Determine the [x, y] coordinate at the center of the cell enclosing the given text.  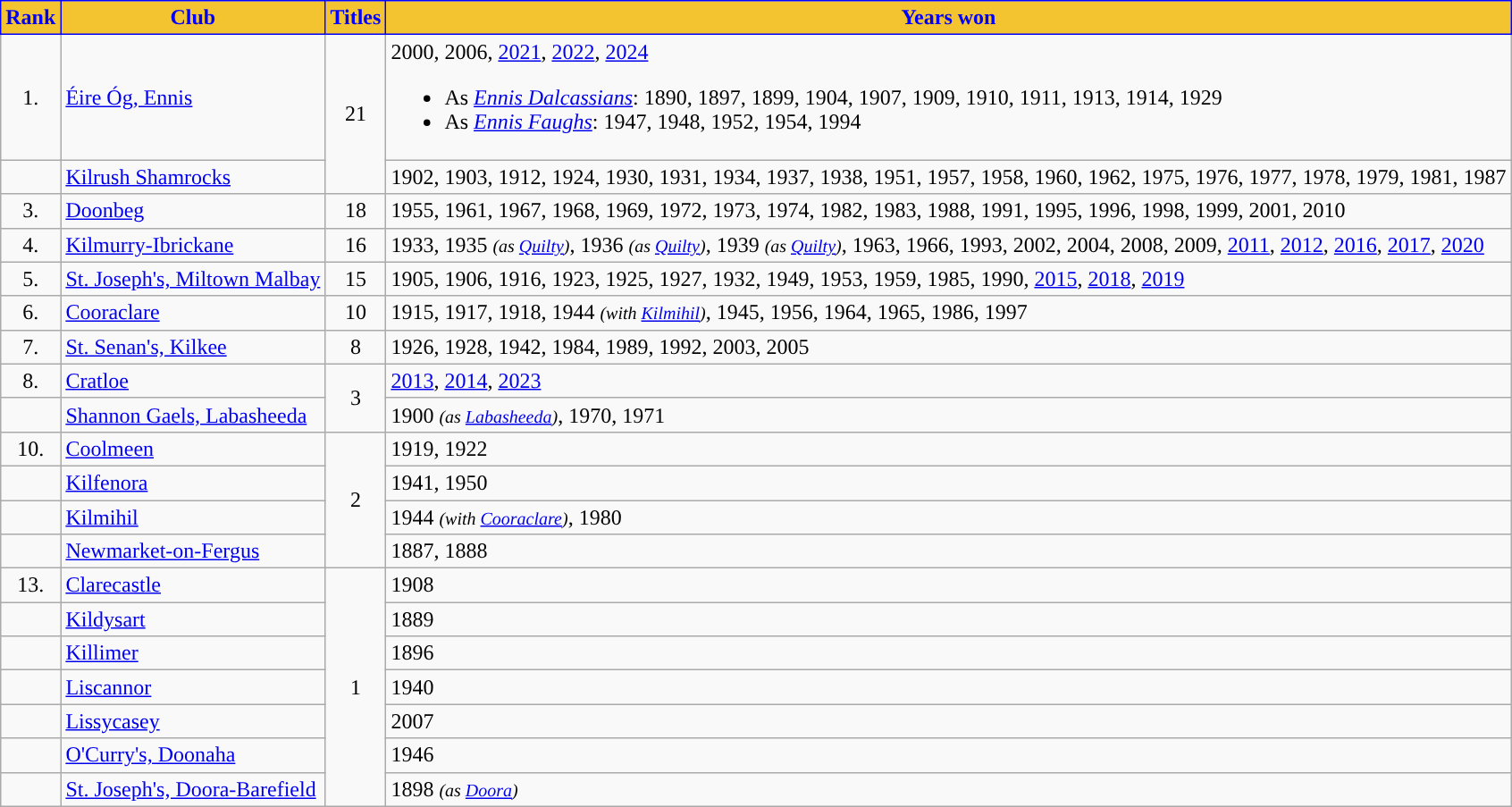
Rank [30, 18]
Liscannor [193, 687]
21 [356, 114]
6. [30, 313]
1955, 1961, 1967, 1968, 1969, 1972, 1973, 1974, 1982, 1983, 1988, 1991, 1995, 1996, 1998, 1999, 2001, 2010 [949, 211]
7. [30, 347]
1900 (as Labasheeda), 1970, 1971 [949, 415]
Éire Óg, Ennis [193, 97]
Clarecastle [193, 585]
3. [30, 211]
1887, 1888 [949, 551]
5. [30, 279]
1908 [949, 585]
1915, 1917, 1918, 1944 (with Kilmihil), 1945, 1956, 1964, 1965, 1986, 1997 [949, 313]
Kilfenora [193, 483]
1933, 1935 (as Quilty), 1936 (as Quilty), 1939 (as Quilty), 1963, 1966, 1993, 2002, 2004, 2008, 2009, 2011, 2012, 2016, 2017, 2020 [949, 245]
18 [356, 211]
Newmarket-on-Fergus [193, 551]
2007 [949, 721]
O'Curry's, Doonaha [193, 755]
St. Joseph's, Doora-Barefield [193, 789]
1926, 1928, 1942, 1984, 1989, 1992, 2003, 2005 [949, 347]
2 [356, 500]
10 [356, 313]
Coolmeen [193, 449]
Kilmurry-Ibrickane [193, 245]
Kilrush Shamrocks [193, 177]
1902, 1903, 1912, 1924, 1930, 1931, 1934, 1937, 1938, 1951, 1957, 1958, 1960, 1962, 1975, 1976, 1977, 1978, 1979, 1981, 1987 [949, 177]
1946 [949, 755]
Years won [949, 18]
10. [30, 449]
8 [356, 347]
16 [356, 245]
Cooraclare [193, 313]
8. [30, 381]
1896 [949, 653]
Doonbeg [193, 211]
Club [193, 18]
Lissycasey [193, 721]
St. Senan's, Kilkee [193, 347]
1944 (with Cooraclare), 1980 [949, 517]
Killimer [193, 653]
3 [356, 398]
St. Joseph's, Miltown Malbay [193, 279]
2013, 2014, 2023 [949, 381]
4. [30, 245]
Kilmihil [193, 517]
1898 (as Doora) [949, 789]
1. [30, 97]
1940 [949, 687]
Cratloe [193, 381]
13. [30, 585]
Kildysart [193, 619]
Shannon Gaels, Labasheeda [193, 415]
1889 [949, 619]
15 [356, 279]
Titles [356, 18]
1941, 1950 [949, 483]
1 [356, 687]
1905, 1906, 1916, 1923, 1925, 1927, 1932, 1949, 1953, 1959, 1985, 1990, 2015, 2018, 2019 [949, 279]
1919, 1922 [949, 449]
